Search for the cell housing the specified text and yield its [X, Y] center coordinate. 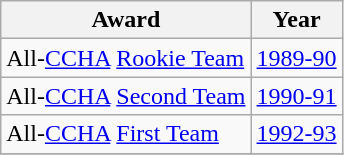
Award [126, 20]
1992-93 [296, 134]
All-CCHA First Team [126, 134]
1990-91 [296, 96]
All-CCHA Second Team [126, 96]
All-CCHA Rookie Team [126, 58]
Year [296, 20]
1989-90 [296, 58]
